Output the [X, Y] coordinate of the center of the cell containing the given text.  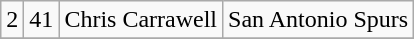
2 [12, 20]
41 [42, 20]
Chris Carrawell [141, 20]
San Antonio Spurs [318, 20]
